Locate the cell with the specified text and output its [x, y] center coordinate. 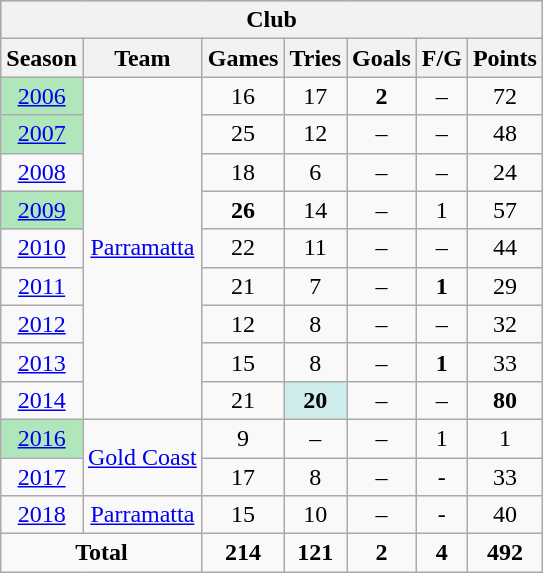
11 [316, 248]
16 [243, 96]
Gold Coast [142, 457]
29 [504, 286]
2007 [42, 134]
214 [243, 553]
2018 [42, 515]
2014 [42, 400]
2017 [42, 477]
2013 [42, 362]
48 [504, 134]
6 [316, 172]
Season [42, 58]
22 [243, 248]
7 [316, 286]
Games [243, 58]
2011 [42, 286]
25 [243, 134]
14 [316, 210]
72 [504, 96]
10 [316, 515]
Tries [316, 58]
2008 [42, 172]
24 [504, 172]
Points [504, 58]
121 [316, 553]
9 [243, 438]
57 [504, 210]
20 [316, 400]
2010 [42, 248]
Club [272, 20]
Total [102, 553]
44 [504, 248]
40 [504, 515]
F/G [442, 58]
32 [504, 324]
80 [504, 400]
4 [442, 553]
2012 [42, 324]
Goals [382, 58]
2006 [42, 96]
2016 [42, 438]
18 [243, 172]
26 [243, 210]
2009 [42, 210]
492 [504, 553]
Team [142, 58]
